Return [x, y] of the center of cell containing provided text 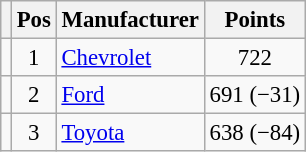
Ford [130, 95]
Manufacturer [130, 20]
722 [254, 58]
Points [254, 20]
1 [34, 58]
638 (−84) [254, 133]
691 (−31) [254, 95]
2 [34, 95]
Toyota [130, 133]
Pos [34, 20]
Chevrolet [130, 58]
3 [34, 133]
